From the cell containing the given text, extract its center point as [x, y] coordinate. 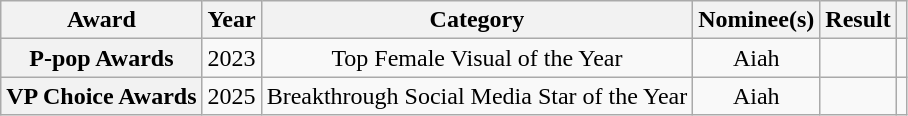
P-pop Awards [102, 58]
VP Choice Awards [102, 96]
Award [102, 20]
Breakthrough Social Media Star of the Year [477, 96]
2023 [232, 58]
2025 [232, 96]
Year [232, 20]
Category [477, 20]
Result [858, 20]
Nominee(s) [756, 20]
Top Female Visual of the Year [477, 58]
